From the cell containing the given text, extract its center point as (x, y) coordinate. 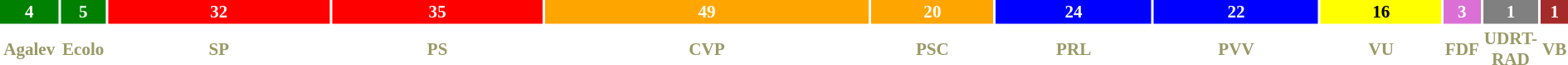
20 (933, 12)
49 (707, 12)
35 (438, 12)
22 (1236, 12)
3 (1462, 12)
32 (219, 12)
4 (29, 12)
16 (1381, 12)
5 (83, 12)
24 (1074, 12)
